Capture the cell that displays the provided text and extract its (X, Y) central coordinate. 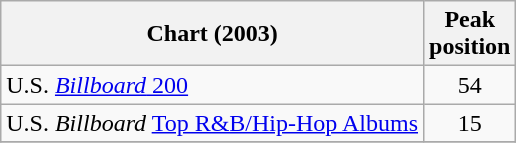
Peakposition (470, 34)
U.S. Billboard 200 (212, 85)
54 (470, 85)
Chart (2003) (212, 34)
15 (470, 123)
U.S. Billboard Top R&B/Hip-Hop Albums (212, 123)
